Identify which cell holds the provided text, then report its [x, y] central coordinate. 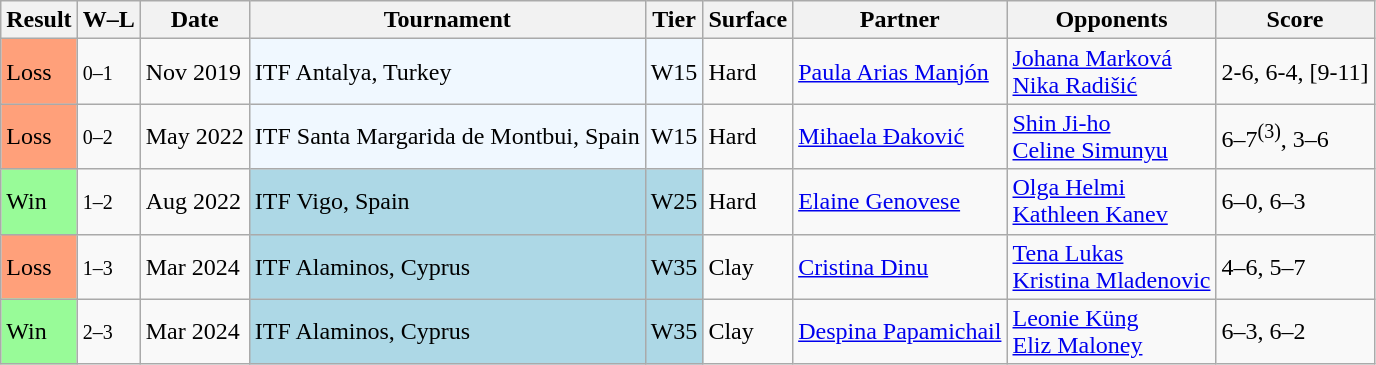
6–0, 6–3 [1295, 202]
Nov 2019 [194, 72]
W25 [674, 202]
6–7(3), 3–6 [1295, 136]
ITF Antalya, Turkey [447, 72]
0–2 [108, 136]
6–3, 6–2 [1295, 332]
May 2022 [194, 136]
ITF Vigo, Spain [447, 202]
W–L [108, 20]
Score [1295, 20]
0–1 [108, 72]
2–3 [108, 332]
Leonie Küng Eliz Maloney [1112, 332]
Tier [674, 20]
Elaine Genovese [900, 202]
ITF Santa Margarida de Montbui, Spain [447, 136]
Paula Arias Manjón [900, 72]
2-6, 6-4, [9-11] [1295, 72]
Partner [900, 20]
Tournament [447, 20]
Aug 2022 [194, 202]
1–3 [108, 266]
Mihaela Đaković [900, 136]
Olga Helmi Kathleen Kanev [1112, 202]
Tena Lukas Kristina Mladenovic [1112, 266]
Cristina Dinu [900, 266]
4–6, 5–7 [1295, 266]
Opponents [1112, 20]
Johana Marková Nika Radišić [1112, 72]
Shin Ji-ho Celine Simunyu [1112, 136]
Result [39, 20]
Despina Papamichail [900, 332]
Surface [748, 20]
1–2 [108, 202]
Date [194, 20]
